Provide the (x, y) coordinate of the cell's center where the given text is located.  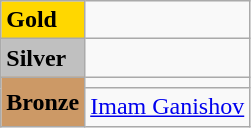
Bronze (43, 102)
Imam Ganishov (168, 107)
Silver (43, 58)
Gold (43, 20)
